Pinpoint the cell where the given text exists, returning its (x, y) midpoint coordinate. 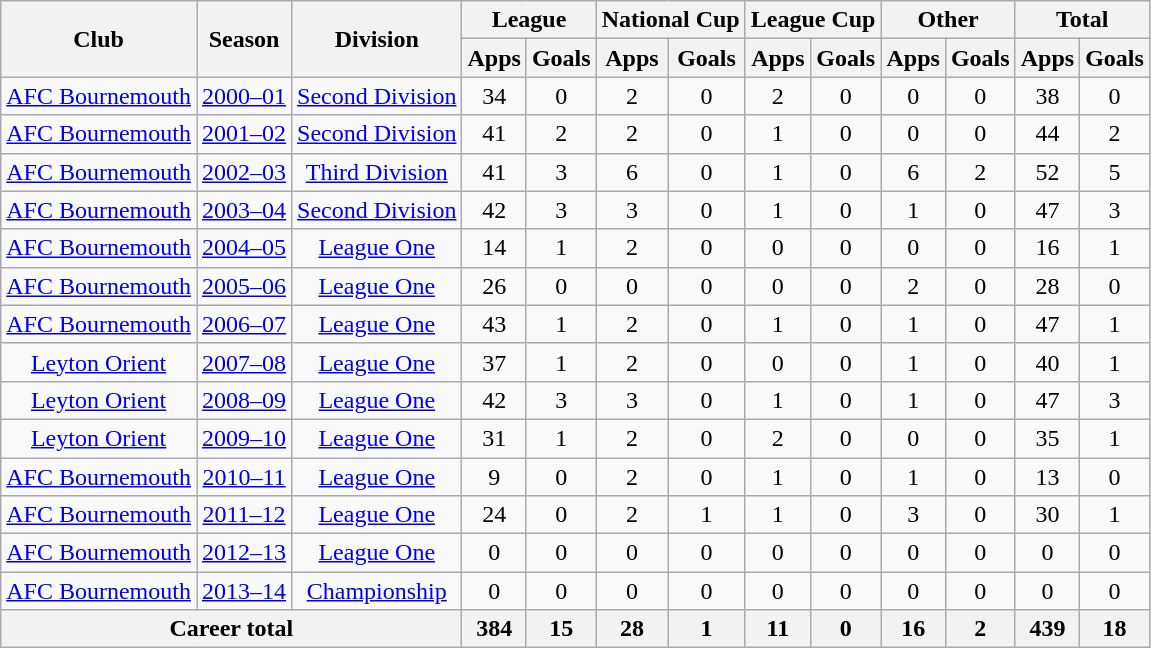
15 (561, 629)
37 (494, 362)
439 (1047, 629)
38 (1047, 96)
Other (948, 20)
13 (1047, 477)
2001–02 (244, 134)
Career total (232, 629)
2000–01 (244, 96)
52 (1047, 172)
18 (1115, 629)
2013–14 (244, 591)
2007–08 (244, 362)
2003–04 (244, 210)
43 (494, 324)
384 (494, 629)
2012–13 (244, 553)
Third Division (377, 172)
24 (494, 515)
League (529, 20)
11 (778, 629)
Season (244, 39)
League Cup (813, 20)
Total (1082, 20)
34 (494, 96)
2010–11 (244, 477)
2004–05 (244, 248)
40 (1047, 362)
2009–10 (244, 438)
30 (1047, 515)
National Cup (670, 20)
2011–12 (244, 515)
5 (1115, 172)
Division (377, 39)
9 (494, 477)
2005–06 (244, 286)
Championship (377, 591)
2006–07 (244, 324)
31 (494, 438)
26 (494, 286)
2008–09 (244, 400)
14 (494, 248)
44 (1047, 134)
Club (99, 39)
2002–03 (244, 172)
35 (1047, 438)
